Output the [x, y] coordinate of the center of the cell containing the given text.  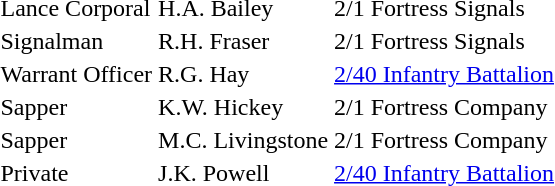
R.H. Fraser [244, 41]
K.W. Hickey [244, 107]
R.G. Hay [244, 74]
M.C. Livingstone [244, 140]
